For the text-containing cell, return its midpoint in (X, Y) coordinate format. 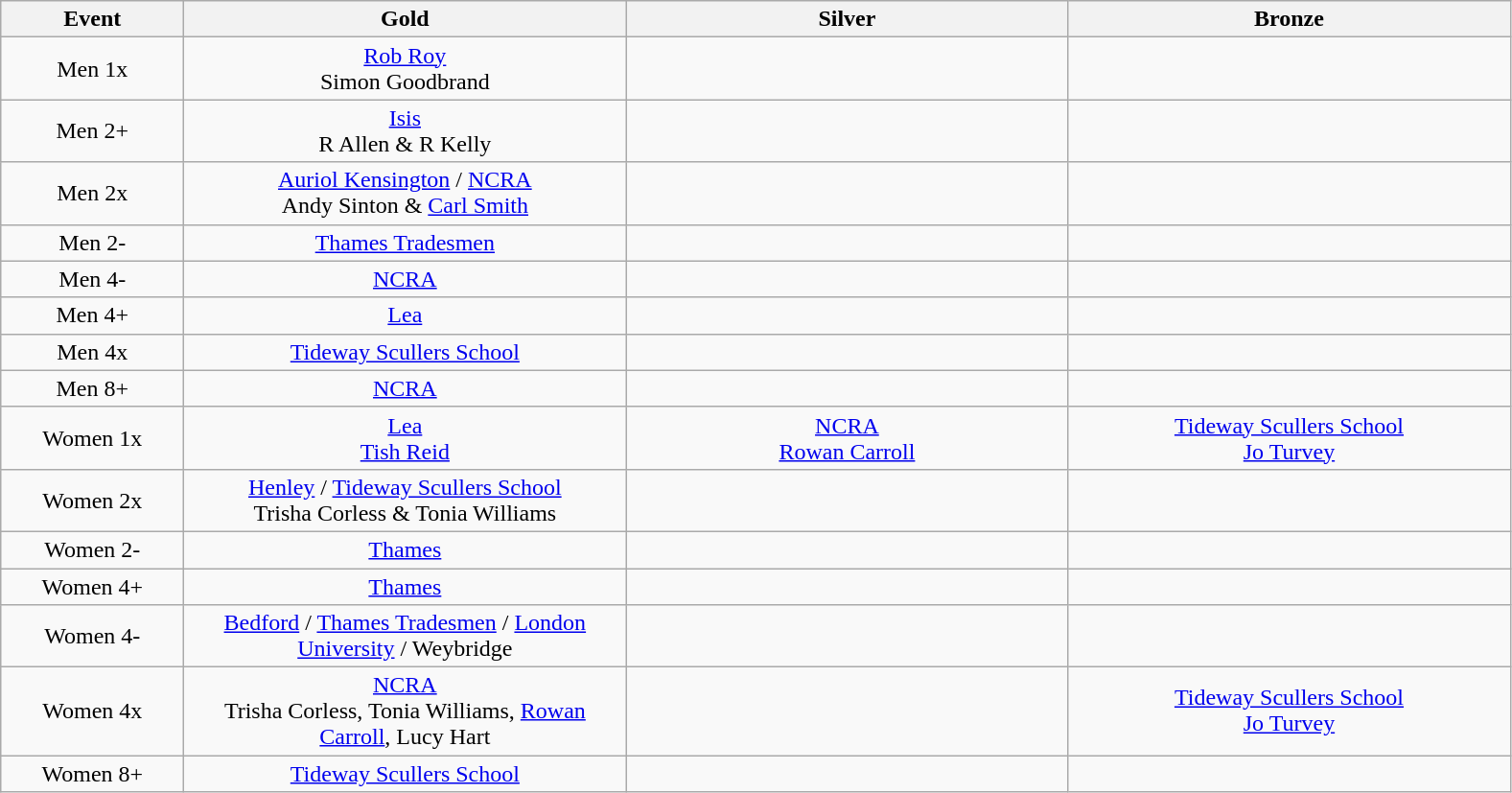
Men 2+ (92, 130)
NCRATrisha Corless, Tonia Williams, Rowan Carroll, Lucy Hart (405, 711)
Thames Tradesmen (405, 243)
Lea (405, 315)
Henley / Tideway Scullers SchoolTrisha Corless & Tonia Williams (405, 501)
Women 8+ (92, 774)
Bronze (1289, 19)
Men 8+ (92, 388)
Women 4+ (92, 586)
NCRA Rowan Carroll (848, 437)
Men 2- (92, 243)
Rob RoySimon Goodbrand (405, 69)
Event (92, 19)
Men 4+ (92, 315)
Women 2- (92, 549)
Men 4x (92, 352)
LeaTish Reid (405, 437)
Silver (848, 19)
Men 4- (92, 279)
Women 2x (92, 501)
IsisR Allen & R Kelly (405, 130)
Women 1x (92, 437)
Men 1x (92, 69)
Men 2x (92, 194)
Gold (405, 19)
Bedford / Thames Tradesmen / London University / Weybridge (405, 637)
Women 4x (92, 711)
Women 4- (92, 637)
Auriol Kensington / NCRAAndy Sinton & Carl Smith (405, 194)
